Determine the (X, Y) coordinate at the center of the cell enclosing the given text.  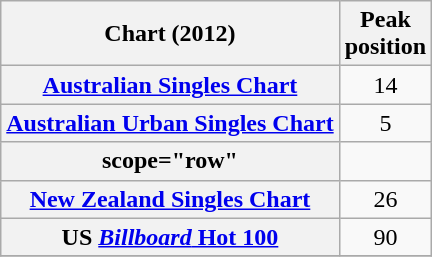
Australian Urban Singles Chart (170, 123)
Australian Singles Chart (170, 85)
scope="row" (170, 161)
Peakposition (385, 34)
5 (385, 123)
US Billboard Hot 100 (170, 237)
26 (385, 199)
Chart (2012) (170, 34)
New Zealand Singles Chart (170, 199)
14 (385, 85)
90 (385, 237)
